Locate the cell with the specified text and output its (X, Y) center coordinate. 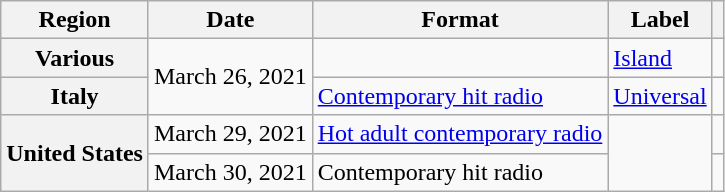
Italy (75, 96)
March 29, 2021 (230, 134)
United States (75, 153)
Universal (660, 96)
Hot adult contemporary radio (460, 134)
Island (660, 58)
Format (460, 20)
Various (75, 58)
March 30, 2021 (230, 172)
March 26, 2021 (230, 77)
Date (230, 20)
Region (75, 20)
Label (660, 20)
